Locate the cell with the specified text and output its [X, Y] center coordinate. 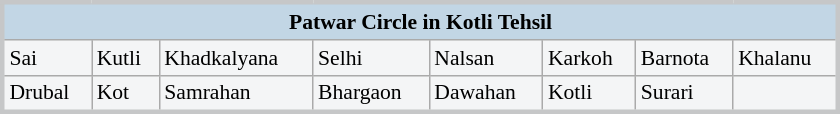
Selhi [371, 57]
Bhargaon [371, 94]
Barnota [684, 57]
Khadkalyana [236, 57]
Patwar Circle in Kotli Tehsil [421, 20]
Kutli [126, 57]
Karkoh [590, 57]
Kotli [590, 94]
Nalsan [486, 57]
Drubal [48, 94]
Sai [48, 57]
Samrahan [236, 94]
Dawahan [486, 94]
Khalanu [786, 57]
Surari [684, 94]
Kot [126, 94]
